Determine the [x, y] coordinate at the center of the cell enclosing the given text.  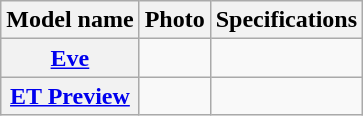
Photo [174, 20]
Model name [70, 20]
ET Preview [70, 96]
Specifications [286, 20]
Eve [70, 58]
